Return (x, y) of the center of cell containing provided text 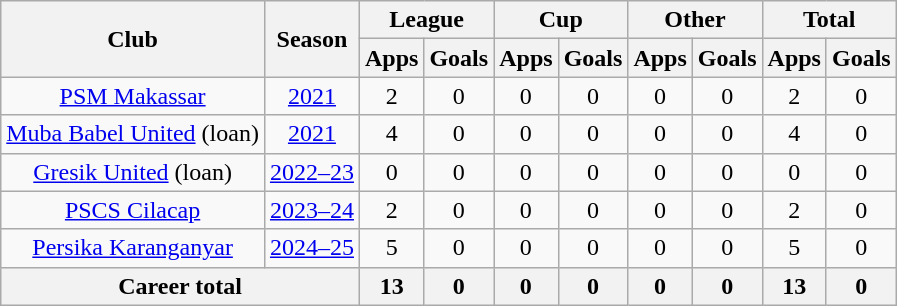
Other (695, 20)
Season (312, 39)
Total (829, 20)
League (426, 20)
Cup (561, 20)
Persika Karanganyar (133, 248)
Career total (180, 286)
PSCS Cilacap (133, 210)
Gresik United (loan) (133, 172)
Muba Babel United (loan) (133, 134)
PSM Makassar (133, 96)
2022–23 (312, 172)
2024–25 (312, 248)
2023–24 (312, 210)
Club (133, 39)
